Search for the cell housing the specified text and yield its (x, y) center coordinate. 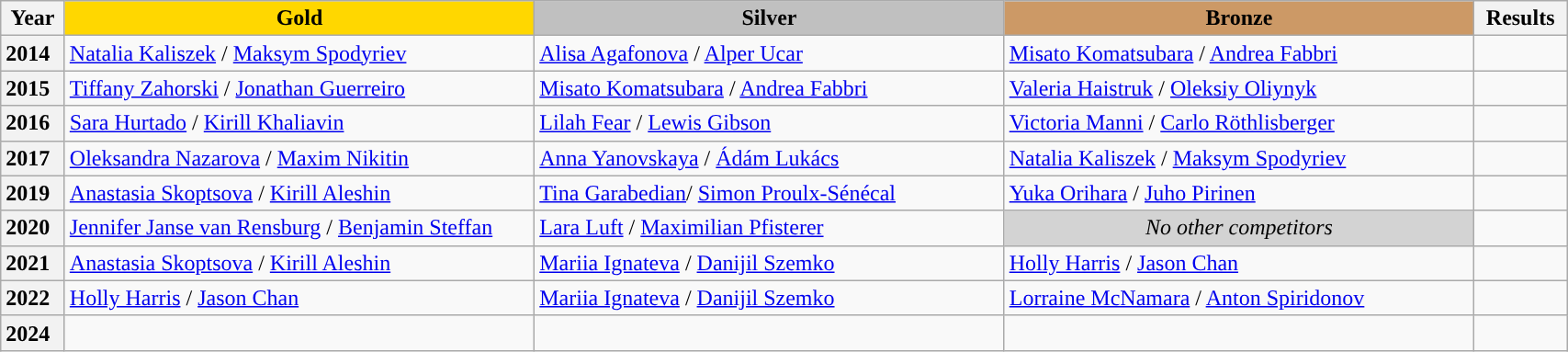
Results (1521, 18)
Jennifer Janse van Rensburg / Benjamin Steffan (299, 228)
2021 (33, 263)
2019 (33, 193)
2017 (33, 158)
Lara Luft / Maximilian Pfisterer (770, 228)
Yuka Orihara / Juho Pirinen (1238, 193)
Year (33, 18)
Valeria Haistruk / Oleksiy Oliynyk (1238, 88)
Gold (299, 18)
No other competitors (1238, 228)
2022 (33, 298)
Silver (770, 18)
Anna Yanovskaya / Ádám Lukács (770, 158)
2016 (33, 123)
Tiffany Zahorski / Jonathan Guerreiro (299, 88)
2020 (33, 228)
Oleksandra Nazarova / Maxim Nikitin (299, 158)
Lorraine McNamara / Anton Spiridonov (1238, 298)
Sara Hurtado / Kirill Khaliavin (299, 123)
2015 (33, 88)
Alisa Agafonova / Alper Ucar (770, 53)
2014 (33, 53)
2024 (33, 333)
Victoria Manni / Carlo Röthlisberger (1238, 123)
Tina Garabedian/ Simon Proulx-Sénécal (770, 193)
Lilah Fear / Lewis Gibson (770, 123)
Bronze (1238, 18)
